Scan for the cell matching the given text and deliver its (x, y) coordinate at center. 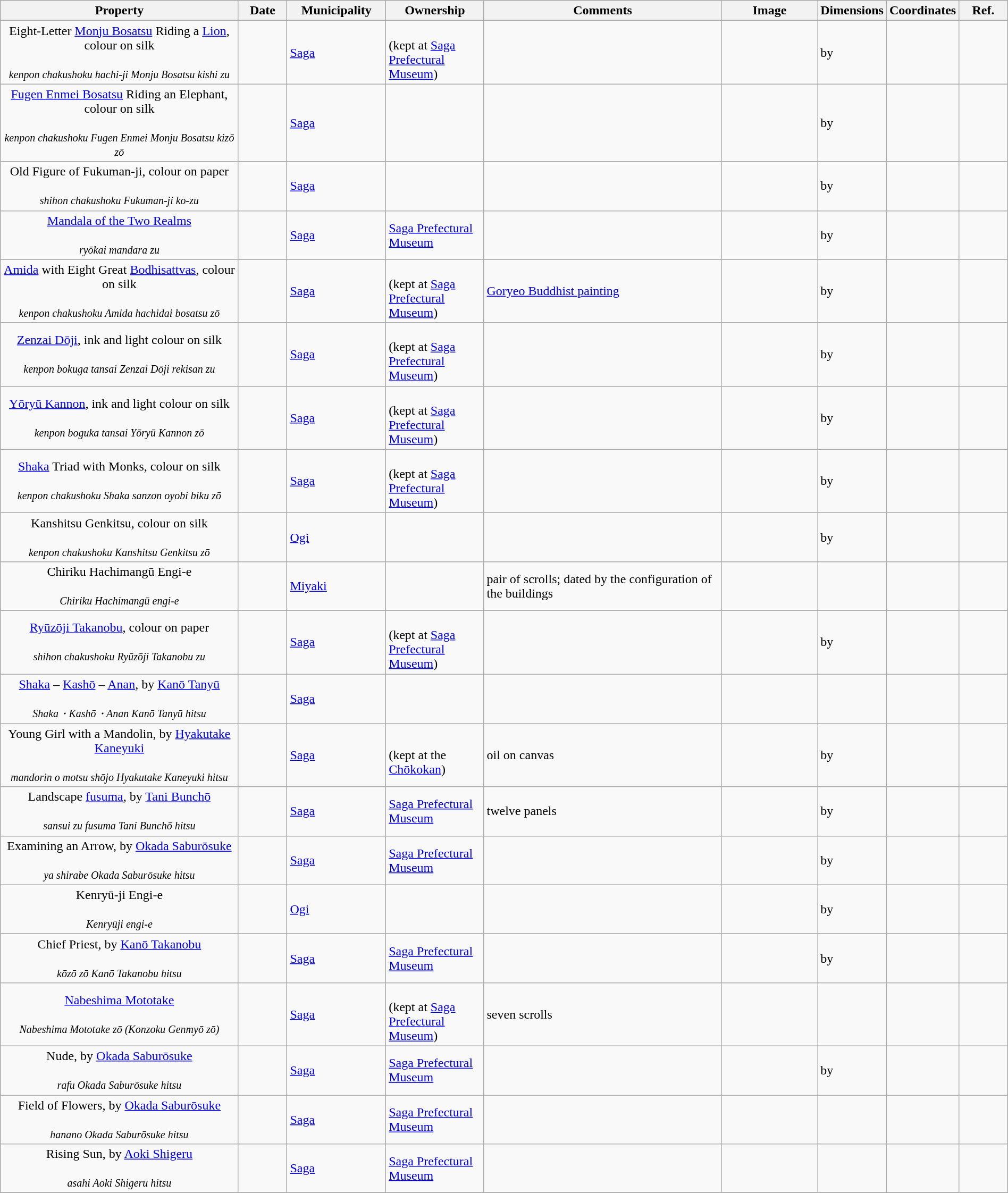
Field of Flowers, by Okada Saburōsukehanano Okada Saburōsuke hitsu (119, 1120)
Chiriku Hachimangū Engi-eChiriku Hachimangū engi-e (119, 586)
Ryūzōji Takanobu, colour on papershihon chakushoku Ryūzōji Takanobu zu (119, 642)
Examining an Arrow, by Okada Saburōsukeya shirabe Okada Saburōsuke hitsu (119, 860)
Miyaki (337, 586)
Eight-Letter Monju Bosatsu Riding a Lion, colour on silkkenpon chakushoku hachi-ji Monju Bosatsu kishi zu (119, 52)
Property (119, 11)
Young Girl with a Mandolin, by Hyakutake Kaneyukimandorin o motsu shōjo Hyakutake Kaneyuki hitsu (119, 755)
Shaka Triad with Monks, colour on silkkenpon chakushoku Shaka sanzon oyobi biku zō (119, 481)
Kanshitsu Genkitsu, colour on silkkenpon chakushoku Kanshitsu Genkitsu zō (119, 537)
Rising Sun, by Aoki Shigeruasahi Aoki Shigeru hitsu (119, 1169)
Goryeo Buddhist painting (603, 291)
Kenryū-ji Engi-eKenryūji engi-e (119, 909)
Shaka – Kashō – Anan, by Kanō TanyūShaka・Kashō・Anan Kanō Tanyū hitsu (119, 699)
Ownership (435, 11)
Coordinates (922, 11)
Fugen Enmei Bosatsu Riding an Elephant, colour on silkkenpon chakushoku Fugen Enmei Monju Bosatsu kizō zō (119, 123)
Dimensions (852, 11)
Amida with Eight Great Bodhisattvas, colour on silkkenpon chakushoku Amida hachidai bosatsu zō (119, 291)
Zenzai Dōji, ink and light colour on silkkenpon bokuga tansai Zenzai Dōji rekisan zu (119, 354)
seven scrolls (603, 1014)
Nabeshima MototakeNabeshima Mototake zō (Konzoku Genmyō zō) (119, 1014)
Landscape fusuma, by Tani Bunchōsansui zu fusuma Tani Bunchō hitsu (119, 811)
Municipality (337, 11)
Ref. (984, 11)
Image (769, 11)
Date (263, 11)
pair of scrolls; dated by the configuration of the buildings (603, 586)
oil on canvas (603, 755)
twelve panels (603, 811)
Yōryū Kannon, ink and light colour on silkkenpon boguka tansai Yōryū Kannon zō (119, 418)
Old Figure of Fukuman-ji, colour on papershihon chakushoku Fukuman-ji ko-zu (119, 186)
Nude, by Okada Saburōsukerafu Okada Saburōsuke hitsu (119, 1070)
Chief Priest, by Kanō Takanobukōzō zō Kanō Takanobu hitsu (119, 958)
Mandala of the Two Realmsryōkai mandara zu (119, 235)
(kept at the Chōkokan) (435, 755)
Comments (603, 11)
